Detect which cell encompasses the target text, then output its [X, Y] center coordinate. 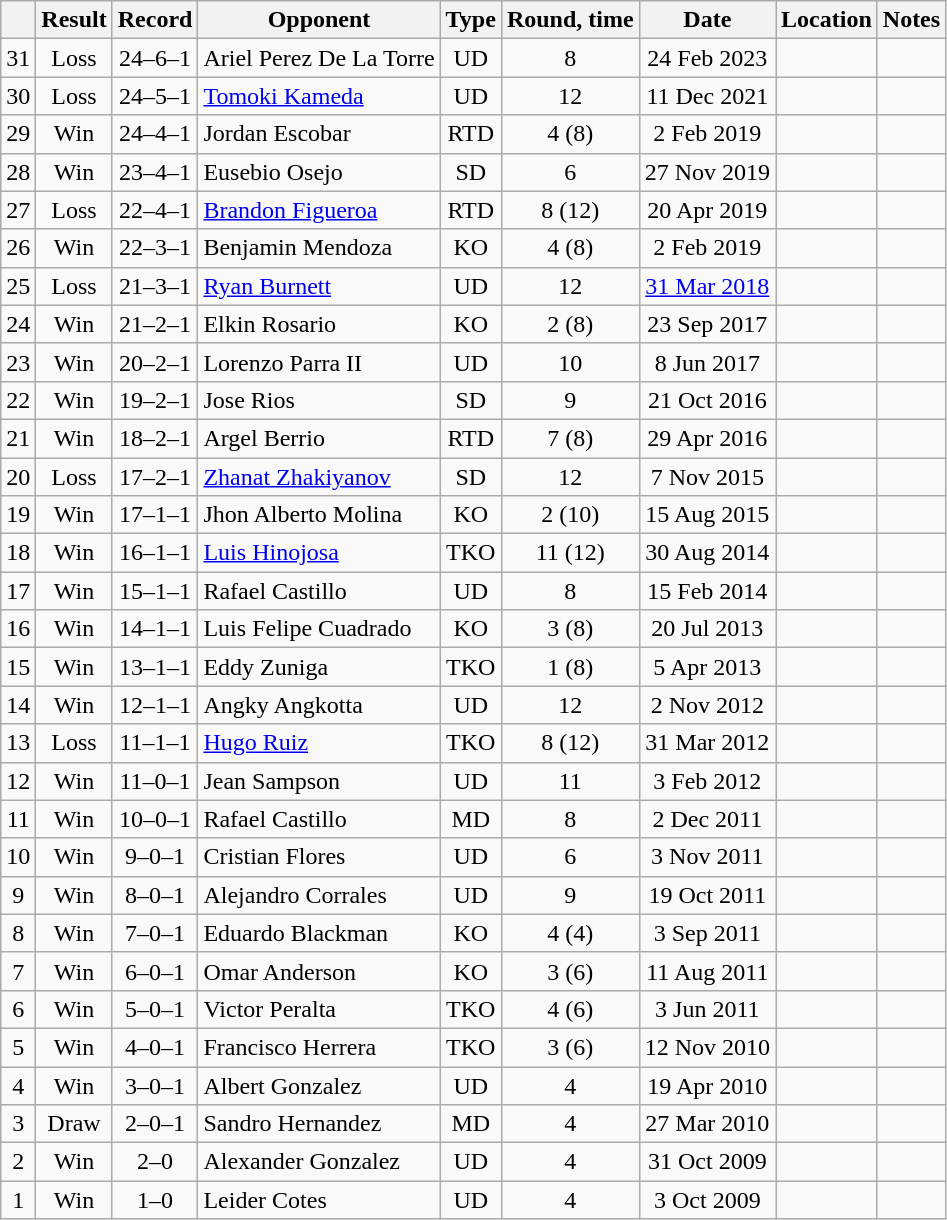
31 Mar 2012 [707, 743]
14 [18, 705]
23–4–1 [155, 172]
31 Oct 2009 [707, 1162]
Tomoki Kameda [319, 96]
3 (8) [570, 629]
1 (8) [570, 667]
24–4–1 [155, 134]
31 [18, 58]
7–0–1 [155, 933]
20 [18, 477]
6–0–1 [155, 971]
Opponent [319, 20]
27 Nov 2019 [707, 172]
11 (12) [570, 553]
5 [18, 1047]
Eddy Zuniga [319, 667]
30 [18, 96]
Alexander Gonzalez [319, 1162]
Ryan Burnett [319, 286]
19 Apr 2010 [707, 1085]
12 Nov 2010 [707, 1047]
24 Feb 2023 [707, 58]
24–6–1 [155, 58]
23 [18, 362]
13–1–1 [155, 667]
16 [18, 629]
3 [18, 1124]
Albert Gonzalez [319, 1085]
1 [18, 1200]
15 [18, 667]
Zhanat Zhakiyanov [319, 477]
2 (8) [570, 324]
3 Jun 2011 [707, 1009]
Hugo Ruiz [319, 743]
Jose Rios [319, 400]
21–3–1 [155, 286]
14–1–1 [155, 629]
11 Dec 2021 [707, 96]
Sandro Hernandez [319, 1124]
21 [18, 438]
Result [74, 20]
3 Nov 2011 [707, 857]
Alejandro Corrales [319, 895]
5–0–1 [155, 1009]
Type [470, 20]
Jean Sampson [319, 781]
7 Nov 2015 [707, 477]
Luis Felipe Cuadrado [319, 629]
22–4–1 [155, 210]
29 [18, 134]
Lorenzo Parra II [319, 362]
2–0 [155, 1162]
Argel Berrio [319, 438]
Date [707, 20]
Angky Angkotta [319, 705]
2 (10) [570, 515]
Draw [74, 1124]
12–1–1 [155, 705]
3 Oct 2009 [707, 1200]
Notes [911, 20]
Location [827, 20]
18–2–1 [155, 438]
10–0–1 [155, 819]
19 [18, 515]
15 Aug 2015 [707, 515]
Brandon Figueroa [319, 210]
20 Jul 2013 [707, 629]
2 [18, 1162]
22 [18, 400]
11 Aug 2011 [707, 971]
4 (4) [570, 933]
3 Sep 2011 [707, 933]
29 Apr 2016 [707, 438]
11–0–1 [155, 781]
17–2–1 [155, 477]
7 (8) [570, 438]
8–0–1 [155, 895]
2 Nov 2012 [707, 705]
11–1–1 [155, 743]
18 [18, 553]
25 [18, 286]
1–0 [155, 1200]
22–3–1 [155, 248]
Leider Cotes [319, 1200]
17 [18, 591]
Victor Peralta [319, 1009]
20–2–1 [155, 362]
4 (6) [570, 1009]
Luis Hinojosa [319, 553]
2 Dec 2011 [707, 819]
28 [18, 172]
9–0–1 [155, 857]
Francisco Herrera [319, 1047]
13 [18, 743]
31 Mar 2018 [707, 286]
Ariel Perez De La Torre [319, 58]
24 [18, 324]
2–0–1 [155, 1124]
7 [18, 971]
23 Sep 2017 [707, 324]
16–1–1 [155, 553]
Jhon Alberto Molina [319, 515]
5 Apr 2013 [707, 667]
Record [155, 20]
8 Jun 2017 [707, 362]
3 Feb 2012 [707, 781]
Eusebio Osejo [319, 172]
Omar Anderson [319, 971]
4–0–1 [155, 1047]
Elkin Rosario [319, 324]
17–1–1 [155, 515]
30 Aug 2014 [707, 553]
21–2–1 [155, 324]
20 Apr 2019 [707, 210]
27 [18, 210]
Jordan Escobar [319, 134]
15–1–1 [155, 591]
19–2–1 [155, 400]
3–0–1 [155, 1085]
Round, time [570, 20]
Benjamin Mendoza [319, 248]
19 Oct 2011 [707, 895]
21 Oct 2016 [707, 400]
27 Mar 2010 [707, 1124]
24–5–1 [155, 96]
Eduardo Blackman [319, 933]
26 [18, 248]
Cristian Flores [319, 857]
15 Feb 2014 [707, 591]
